Return (x, y) of the center of cell containing provided text 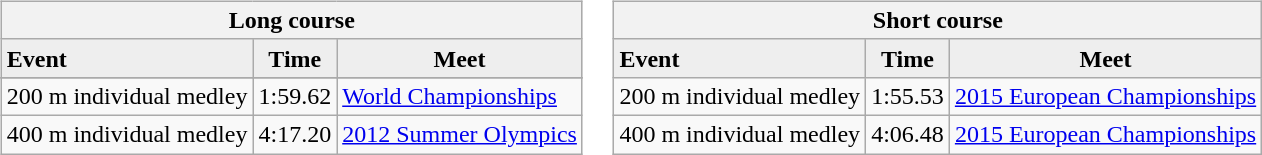
1:55.53 (908, 96)
4:17.20 (295, 134)
2012 Summer Olympics (460, 134)
World Championships (460, 96)
4:06.48 (908, 134)
1:59.62 (295, 96)
Long course (292, 20)
Short course (938, 20)
